Capture the cell that displays the provided text and extract its (X, Y) central coordinate. 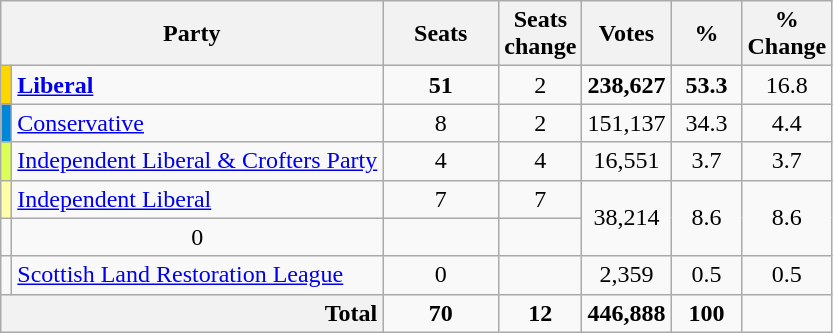
12 (540, 313)
34.3 (706, 123)
Votes (626, 34)
51 (441, 85)
70 (441, 313)
16,551 (626, 161)
151,137 (626, 123)
100 (706, 313)
Seats change (540, 34)
38,214 (626, 218)
Conservative (198, 123)
Scottish Land Restoration League (198, 275)
% Change (787, 34)
238,627 (626, 85)
% (706, 34)
16.8 (787, 85)
446,888 (626, 313)
Independent Liberal (198, 199)
53.3 (706, 85)
4.4 (787, 123)
Independent Liberal & Crofters Party (198, 161)
2,359 (626, 275)
Party (192, 34)
Total (192, 313)
Seats (441, 34)
Liberal (198, 85)
8 (441, 123)
